Return (x, y) of the center of cell containing provided text 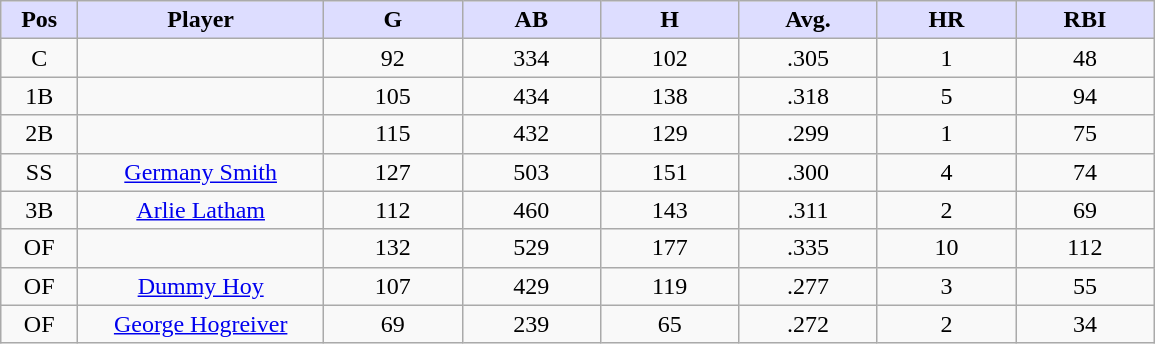
.335 (808, 248)
55 (1085, 286)
Player (201, 20)
94 (1085, 96)
529 (531, 248)
.305 (808, 58)
Avg. (808, 20)
HR (946, 20)
74 (1085, 172)
4 (946, 172)
429 (531, 286)
132 (393, 248)
Dummy Hoy (201, 286)
RBI (1085, 20)
239 (531, 324)
Germany Smith (201, 172)
C (40, 58)
.318 (808, 96)
127 (393, 172)
143 (669, 210)
1B (40, 96)
92 (393, 58)
432 (531, 134)
Arlie Latham (201, 210)
5 (946, 96)
3B (40, 210)
Pos (40, 20)
.299 (808, 134)
G (393, 20)
SS (40, 172)
2B (40, 134)
10 (946, 248)
119 (669, 286)
H (669, 20)
138 (669, 96)
105 (393, 96)
334 (531, 58)
.277 (808, 286)
129 (669, 134)
48 (1085, 58)
503 (531, 172)
AB (531, 20)
102 (669, 58)
107 (393, 286)
34 (1085, 324)
75 (1085, 134)
.272 (808, 324)
3 (946, 286)
115 (393, 134)
434 (531, 96)
65 (669, 324)
.311 (808, 210)
151 (669, 172)
George Hogreiver (201, 324)
460 (531, 210)
177 (669, 248)
.300 (808, 172)
